Output the (X, Y) coordinate of the center of the cell containing the given text.  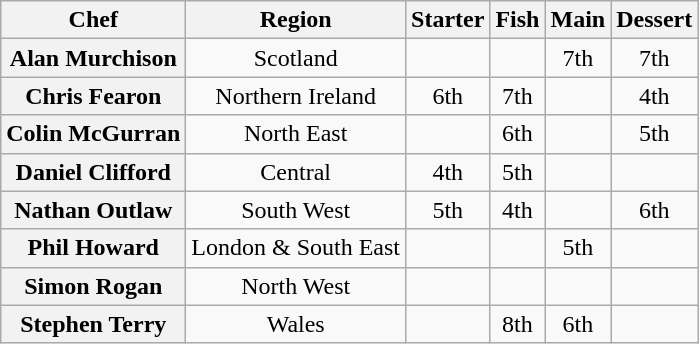
Northern Ireland (296, 96)
North East (296, 134)
Simon Rogan (94, 286)
Wales (296, 324)
Daniel Clifford (94, 172)
Scotland (296, 58)
Chef (94, 20)
Dessert (654, 20)
Chris Fearon (94, 96)
Fish (518, 20)
North West (296, 286)
Starter (448, 20)
8th (518, 324)
South West (296, 210)
Stephen Terry (94, 324)
Central (296, 172)
Colin McGurran (94, 134)
Alan Murchison (94, 58)
Main (578, 20)
London & South East (296, 248)
Nathan Outlaw (94, 210)
Phil Howard (94, 248)
Region (296, 20)
